For the text-containing cell, return its midpoint in (x, y) coordinate format. 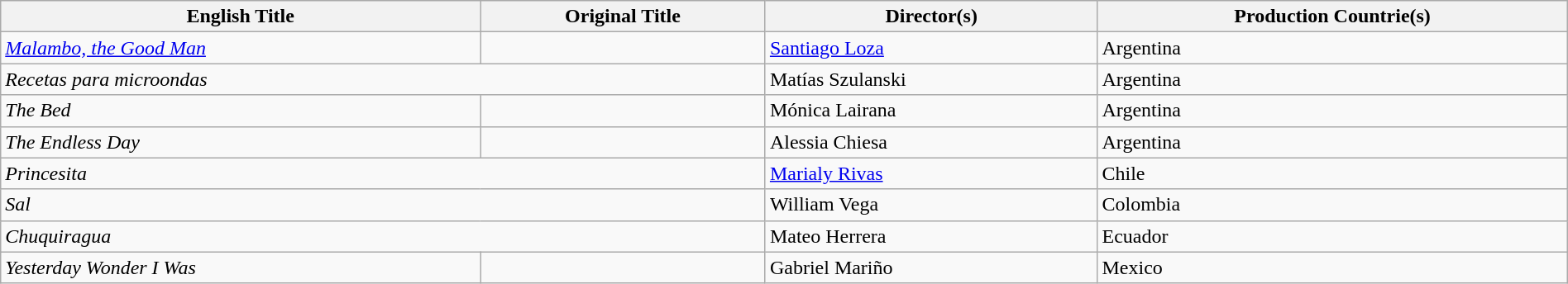
The Endless Day (241, 142)
Sal (384, 205)
Mateo Herrera (931, 236)
Chile (1332, 173)
Chuquiragua (384, 236)
Production Countrie(s) (1332, 17)
Mónica Lairana (931, 111)
Gabriel Mariño (931, 267)
Yesterday Wonder I Was (241, 267)
English Title (241, 17)
William Vega (931, 205)
Santiago Loza (931, 48)
Original Title (624, 17)
Marialy Rivas (931, 173)
Princesita (384, 173)
Ecuador (1332, 236)
Director(s) (931, 17)
Alessia Chiesa (931, 142)
Malambo, the Good Man (241, 48)
Colombia (1332, 205)
Recetas para microondas (384, 79)
The Bed (241, 111)
Matías Szulanski (931, 79)
Mexico (1332, 267)
